Return the [x, y] coordinate for the center point of the cell that contains the specified text.  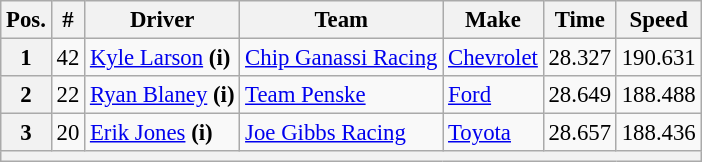
188.488 [658, 95]
188.436 [658, 133]
Ryan Blaney (i) [162, 95]
1 [26, 58]
28.649 [580, 95]
Erik Jones (i) [162, 133]
Make [493, 20]
Speed [658, 20]
Team Penske [342, 95]
3 [26, 133]
Chevrolet [493, 58]
Joe Gibbs Racing [342, 133]
22 [68, 95]
Driver [162, 20]
# [68, 20]
20 [68, 133]
Time [580, 20]
Pos. [26, 20]
Chip Ganassi Racing [342, 58]
Kyle Larson (i) [162, 58]
Ford [493, 95]
42 [68, 58]
Toyota [493, 133]
28.327 [580, 58]
28.657 [580, 133]
Team [342, 20]
2 [26, 95]
190.631 [658, 58]
